From the cell containing the given text, extract its center point as [X, Y] coordinate. 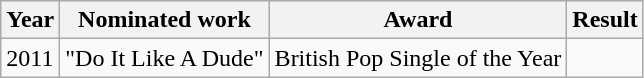
Nominated work [164, 20]
"Do It Like A Dude" [164, 58]
Award [418, 20]
Result [605, 20]
British Pop Single of the Year [418, 58]
Year [30, 20]
2011 [30, 58]
